Provide the [x, y] coordinate of the cell's center where the given text is located.  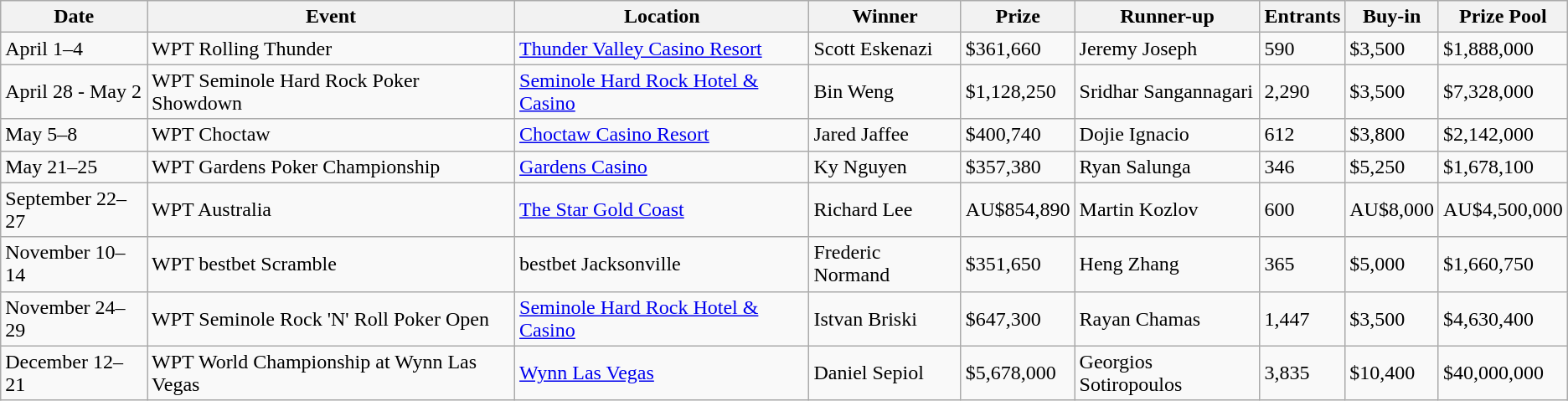
Gardens Casino [662, 167]
2,290 [1302, 92]
April 1–4 [74, 49]
3,835 [1302, 373]
$1,660,750 [1503, 265]
Choctaw Casino Resort [662, 135]
365 [1302, 265]
Richard Lee [885, 209]
346 [1302, 167]
Date [74, 17]
$7,328,000 [1503, 92]
WPT bestbet Scramble [332, 265]
AU$854,890 [1018, 209]
May 21–25 [74, 167]
$1,128,250 [1018, 92]
December 12–21 [74, 373]
November 10–14 [74, 265]
AU$4,500,000 [1503, 209]
bestbet Jacksonville [662, 265]
Prize [1018, 17]
$400,740 [1018, 135]
Buy-in [1392, 17]
Heng Zhang [1168, 265]
Jeremy Joseph [1168, 49]
$1,678,100 [1503, 167]
$10,400 [1392, 373]
$2,142,000 [1503, 135]
Istvan Briski [885, 318]
$5,250 [1392, 167]
$357,380 [1018, 167]
Prize Pool [1503, 17]
$361,660 [1018, 49]
$351,650 [1018, 265]
WPT Seminole Rock 'N' Roll Poker Open [332, 318]
$5,678,000 [1018, 373]
Winner [885, 17]
Wynn Las Vegas [662, 373]
Ryan Salunga [1168, 167]
Sridhar Sangannagari [1168, 92]
Rayan Chamas [1168, 318]
612 [1302, 135]
$4,630,400 [1503, 318]
Jared Jaffee [885, 135]
Daniel Sepiol [885, 373]
Martin Kozlov [1168, 209]
$1,888,000 [1503, 49]
April 28 - May 2 [74, 92]
$3,800 [1392, 135]
September 22–27 [74, 209]
WPT Choctaw [332, 135]
WPT World Championship at Wynn Las Vegas [332, 373]
AU$8,000 [1392, 209]
Event [332, 17]
$5,000 [1392, 265]
Thunder Valley Casino Resort [662, 49]
Georgios Sotiropoulos [1168, 373]
WPT Gardens Poker Championship [332, 167]
November 24–29 [74, 318]
600 [1302, 209]
Runner-up [1168, 17]
Bin Weng [885, 92]
Location [662, 17]
Scott Eskenazi [885, 49]
WPT Rolling Thunder [332, 49]
$40,000,000 [1503, 373]
May 5–8 [74, 135]
Entrants [1302, 17]
Frederic Normand [885, 265]
590 [1302, 49]
Ky Nguyen [885, 167]
WPT Seminole Hard Rock Poker Showdown [332, 92]
The Star Gold Coast [662, 209]
$647,300 [1018, 318]
1,447 [1302, 318]
Dojie Ignacio [1168, 135]
WPT Australia [332, 209]
